Provide the (X, Y) coordinate of the cell's center where the given text is located.  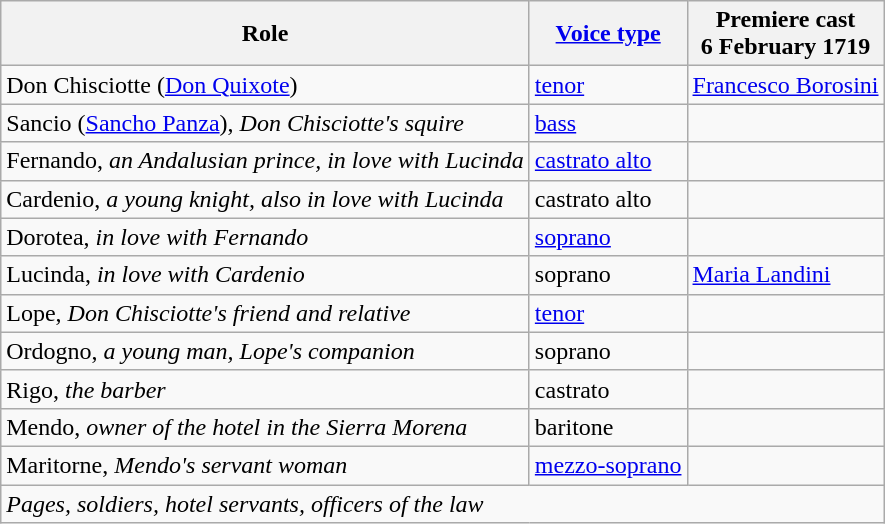
Lope, Don Chisciotte's friend and relative (266, 313)
Maria Landini (786, 275)
baritone (608, 427)
mezzo-soprano (608, 465)
Role (266, 34)
Don Chisciotte (Don Quixote) (266, 85)
Premiere cast6 February 1719 (786, 34)
Fernando, an Andalusian prince, in love with Lucinda (266, 161)
Maritorne, Mendo's servant woman (266, 465)
Pages, soldiers, hotel servants, officers of the law (442, 503)
Voice type (608, 34)
Mendo, owner of the hotel in the Sierra Morena (266, 427)
Cardenio, a young knight, also in love with Lucinda (266, 199)
Ordogno, a young man, Lope's companion (266, 351)
Sancio (Sancho Panza), Don Chisciotte's squire (266, 123)
Rigo, the barber (266, 389)
bass (608, 123)
Lucinda, in love with Cardenio (266, 275)
Francesco Borosini (786, 85)
castrato (608, 389)
Dorotea, in love with Fernando (266, 237)
